From the cell containing the given text, extract its center point as (x, y) coordinate. 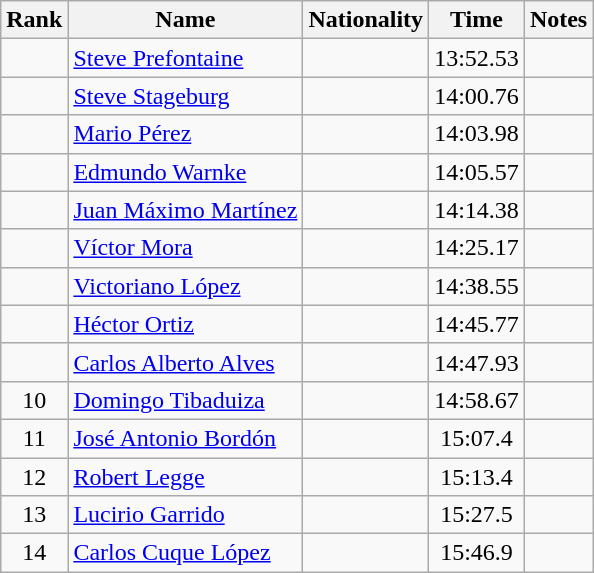
10 (34, 400)
Steve Stageburg (186, 96)
Notes (558, 20)
Steve Prefontaine (186, 58)
14:45.77 (477, 324)
Juan Máximo Martínez (186, 210)
15:46.9 (477, 553)
Nationality (366, 20)
11 (34, 438)
14 (34, 553)
13 (34, 515)
13:52.53 (477, 58)
14:38.55 (477, 286)
14:03.98 (477, 134)
José Antonio Bordón (186, 438)
14:25.17 (477, 248)
Time (477, 20)
14:14.38 (477, 210)
Victoriano López (186, 286)
Robert Legge (186, 477)
14:47.93 (477, 362)
Edmundo Warnke (186, 172)
Domingo Tibaduiza (186, 400)
14:58.67 (477, 400)
Lucirio Garrido (186, 515)
15:07.4 (477, 438)
Carlos Cuque López (186, 553)
Víctor Mora (186, 248)
14:00.76 (477, 96)
Héctor Ortiz (186, 324)
Name (186, 20)
12 (34, 477)
15:27.5 (477, 515)
Carlos Alberto Alves (186, 362)
Rank (34, 20)
Mario Pérez (186, 134)
14:05.57 (477, 172)
15:13.4 (477, 477)
